For the text-containing cell, return its midpoint in [X, Y] coordinate format. 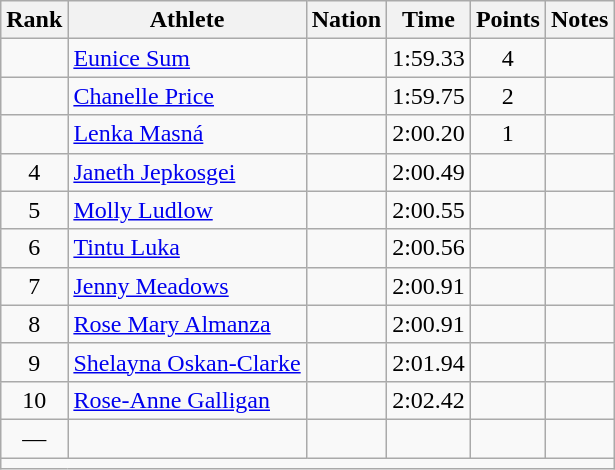
Athlete [187, 20]
Points [508, 20]
Time [429, 20]
7 [34, 286]
— [34, 438]
Notes [579, 20]
2:00.55 [429, 210]
Rank [34, 20]
1:59.75 [429, 96]
Rose-Anne Galligan [187, 400]
Molly Ludlow [187, 210]
9 [34, 362]
2:00.56 [429, 248]
6 [34, 248]
5 [34, 210]
Jenny Meadows [187, 286]
10 [34, 400]
Nation [346, 20]
Janeth Jepkosgei [187, 172]
Chanelle Price [187, 96]
2 [508, 96]
Eunice Sum [187, 58]
1 [508, 134]
2:01.94 [429, 362]
Shelayna Oskan-Clarke [187, 362]
8 [34, 324]
2:00.20 [429, 134]
Rose Mary Almanza [187, 324]
2:00.49 [429, 172]
Tintu Luka [187, 248]
Lenka Masná [187, 134]
1:59.33 [429, 58]
2:02.42 [429, 400]
